Return (x, y) of the center of cell containing provided text 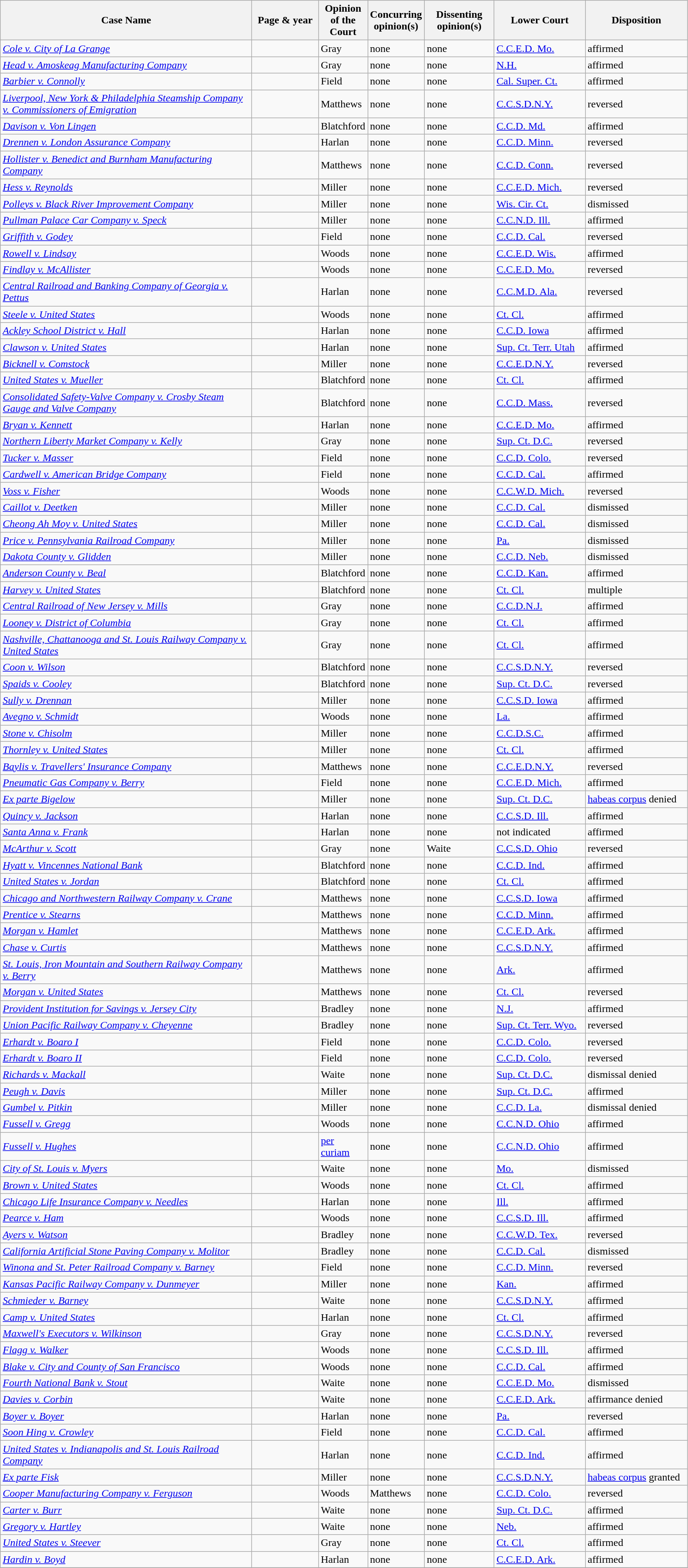
Bryan v. Kennett (126, 425)
United States v. Indianapolis and St. Louis Railroad Company (126, 1455)
Hess v. Reynolds (126, 187)
C.C.D. Md. (539, 126)
Avegno v. Schmidt (126, 717)
Cheong Ah Moy v. United States (126, 524)
Ackley School District v. Hall (126, 331)
Harvey v. United States (126, 590)
Brown v. United States (126, 1185)
Nashville, Chattanooga and St. Louis Railway Company v. United States (126, 645)
C.C.D.S.C. (539, 733)
Cardwell v. American Bridge Company (126, 474)
Ex parte Fisk (126, 1477)
Davison v. Von Lingen (126, 126)
Ill. (539, 1202)
C.C.D. La. (539, 1108)
N.J. (539, 1009)
Concurring opinion(s) (396, 20)
Mo. (539, 1169)
Erhardt v. Boaro II (126, 1058)
Hyatt v. Vincennes National Bank (126, 865)
Carter v. Burr (126, 1510)
Barbier v. Connolly (126, 81)
Quincy v. Jackson (126, 815)
C.C.D. Iowa (539, 331)
United States v. Mueller (126, 380)
Lower Court (539, 20)
per curiam (343, 1147)
Peugh v. Davis (126, 1091)
C.C.E.D. Wis. (539, 253)
Schmieder v. Barney (126, 1300)
C.C.N.D. Ill. (539, 220)
Flagg v. Walker (126, 1350)
Morgan v. United States (126, 992)
Thornley v. United States (126, 750)
Polleys v. Black River Improvement Company (126, 204)
La. (539, 717)
Caillot v. Deetken (126, 507)
Union Pacific Railway Company v. Cheyenne (126, 1025)
Maxwell's Executors v. Wilkinson (126, 1333)
Neb. (539, 1526)
Case Name (126, 20)
C.C.D. Kan. (539, 573)
Rowell v. Lindsay (126, 253)
Camp v. United States (126, 1317)
Chicago and Northwestern Railway Company v. Crane (126, 898)
Sup. Ct. Terr. Wyo. (539, 1025)
Cal. Super. Ct. (539, 81)
C.C.W.D. Mich. (539, 491)
Sup. Ct. Terr. Utah (539, 347)
Kan. (539, 1284)
City of St. Louis v. Myers (126, 1169)
not indicated (539, 832)
Cooper Manufacturing Company v. Ferguson (126, 1494)
Bicknell v. Comstock (126, 364)
Dakota County v. Glidden (126, 557)
Voss v. Fisher (126, 491)
Winona and St. Peter Railroad Company v. Barney (126, 1267)
Clawson v. United States (126, 347)
C.C.D.N.J. (539, 606)
affirmance denied (636, 1400)
Pearce v. Ham (126, 1218)
C.C.M.D. Ala. (539, 292)
Page & year (285, 20)
Prentice v. Stearns (126, 915)
C.C.D. Neb. (539, 557)
Erhardt v. Boaro I (126, 1041)
Cole v. City of La Grange (126, 48)
St. Louis, Iron Mountain and Southern Railway Company v. Berry (126, 970)
Opinion of the Court (343, 20)
Central Railroad of New Jersey v. Mills (126, 606)
Liverpool, New York & Philadelphia Steamship Company v. Commissioners of Emigration (126, 104)
Soon Hing v. Crowley (126, 1432)
Boyer v. Boyer (126, 1416)
Tucker v. Masser (126, 458)
Anderson County v. Beal (126, 573)
Sully v. Drennan (126, 700)
Drennen v. London Assurance Company (126, 142)
Griffith v. Godey (126, 236)
Coon v. Wilson (126, 667)
Head v. Amoskeag Manufacturing Company (126, 65)
Fourth National Bank v. Stout (126, 1383)
United States v. Jordan (126, 882)
Morgan v. Hamlet (126, 931)
United States v. Steever (126, 1543)
Hollister v. Benedict and Burnham Manufacturing Company (126, 165)
C.C.S.D. Ohio (539, 849)
Hardin v. Boyd (126, 1559)
C.C.W.D. Tex. (539, 1235)
Central Railroad and Banking Company of Georgia v. Pettus (126, 292)
Gumbel v. Pitkin (126, 1108)
Santa Anna v. Frank (126, 832)
Ark. (539, 970)
C.C.D. Mass. (539, 403)
N.H. (539, 65)
Steele v. United States (126, 314)
Pneumatic Gas Company v. Berry (126, 782)
C.C.D. Conn. (539, 165)
Wis. Cir. Ct. (539, 204)
Price v. Pennsylvania Railroad Company (126, 540)
multiple (636, 590)
Baylis v. Travellers' Insurance Company (126, 766)
Northern Liberty Market Company v. Kelly (126, 441)
Blake v. City and County of San Francisco (126, 1366)
habeas corpus denied (636, 799)
Davies v. Corbin (126, 1400)
California Artificial Stone Paving Company v. Molitor (126, 1251)
Disposition (636, 20)
Findlay v. McAllister (126, 270)
Ex parte Bigelow (126, 799)
Looney v. District of Columbia (126, 623)
Gregory v. Hartley (126, 1526)
Provident Institution for Savings v. Jersey City (126, 1009)
Chase v. Curtis (126, 947)
Consolidated Safety-Valve Company v. Crosby Steam Gauge and Valve Company (126, 403)
McArthur v. Scott (126, 849)
Fussell v. Hughes (126, 1147)
Spaids v. Cooley (126, 684)
Chicago Life Insurance Company v. Needles (126, 1202)
Ayers v. Watson (126, 1235)
Fussell v. Gregg (126, 1124)
Dissenting opinion(s) (459, 20)
Pullman Palace Car Company v. Speck (126, 220)
habeas corpus granted (636, 1477)
Stone v. Chisolm (126, 733)
Kansas Pacific Railway Company v. Dunmeyer (126, 1284)
Richards v. Mackall (126, 1074)
